For the text-containing cell, return its midpoint in [X, Y] coordinate format. 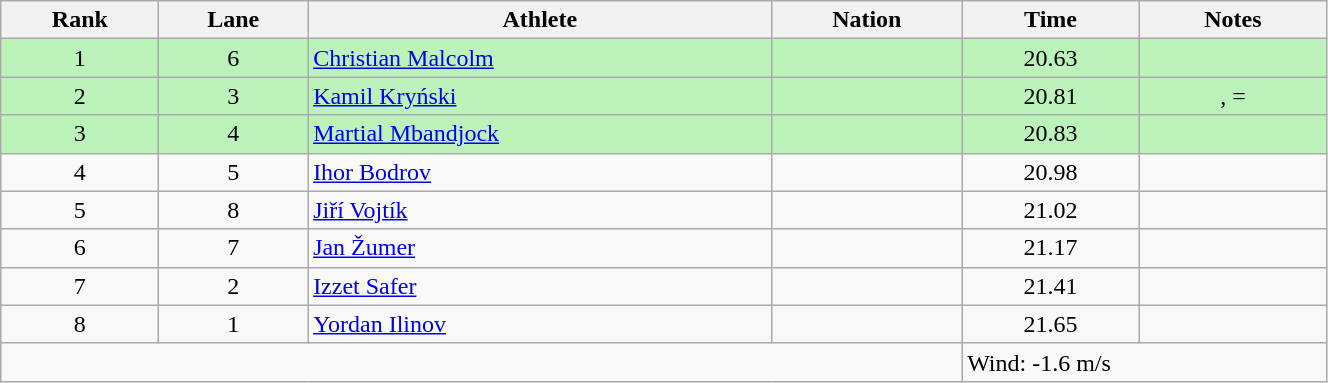
Lane [234, 20]
20.63 [1051, 58]
Jiří Vojtík [540, 210]
21.02 [1051, 210]
, = [1232, 96]
21.65 [1051, 324]
Yordan Ilinov [540, 324]
Martial Mbandjock [540, 134]
Izzet Safer [540, 286]
Athlete [540, 20]
20.98 [1051, 172]
Nation [867, 20]
Ihor Bodrov [540, 172]
21.17 [1051, 248]
Christian Malcolm [540, 58]
Time [1051, 20]
Notes [1232, 20]
20.83 [1051, 134]
Kamil Kryński [540, 96]
21.41 [1051, 286]
20.81 [1051, 96]
Jan Žumer [540, 248]
Rank [80, 20]
Wind: -1.6 m/s [1144, 362]
